Pinpoint the cell where the given text exists, returning its (X, Y) midpoint coordinate. 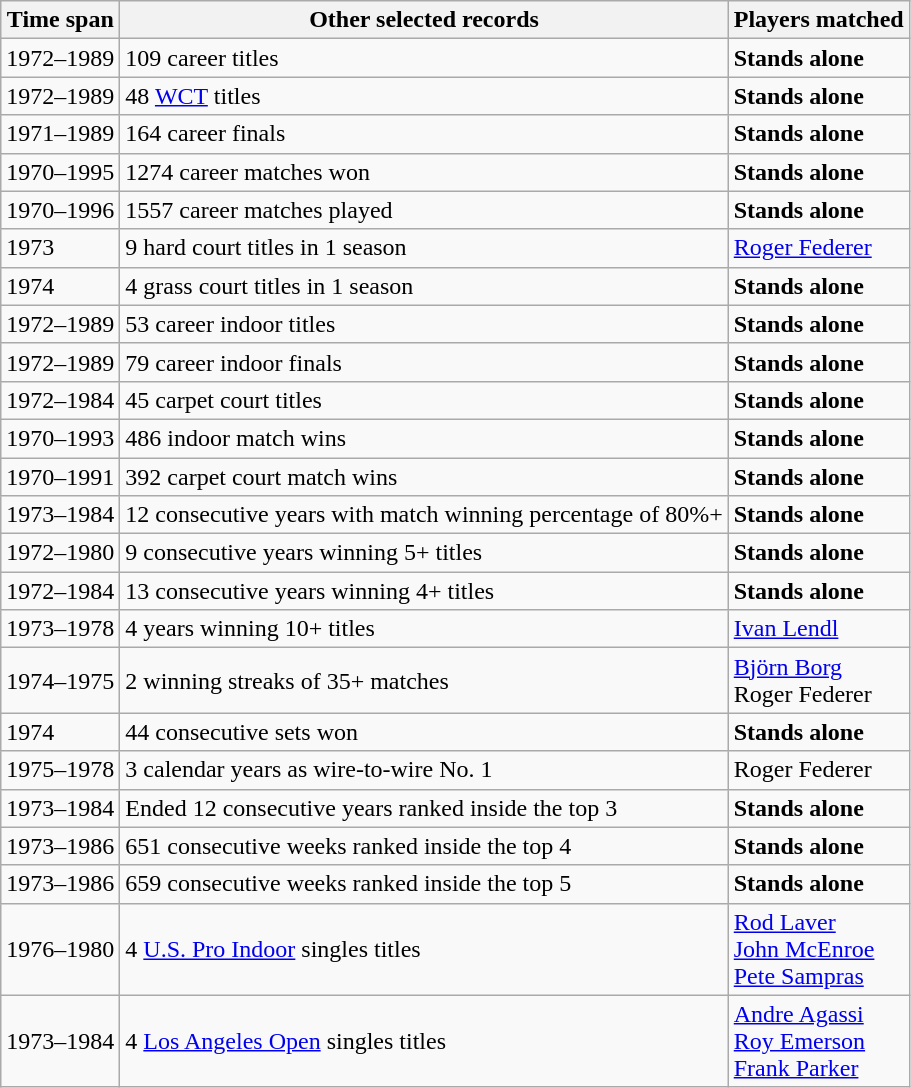
Björn BorgRoger Federer (818, 680)
1973–1978 (60, 629)
164 career finals (424, 134)
Ended 12 consecutive years ranked inside the top 3 (424, 808)
1975–1978 (60, 770)
1970–1996 (60, 210)
44 consecutive sets won (424, 732)
486 indoor match wins (424, 438)
651 consecutive weeks ranked inside the top 4 (424, 846)
3 calendar years as wire-to-wire No. 1 (424, 770)
1971–1989 (60, 134)
Ivan Lendl (818, 629)
4 U.S. Pro Indoor singles titles (424, 949)
79 career indoor finals (424, 362)
Time span (60, 20)
53 career indoor titles (424, 324)
4 Los Angeles Open singles titles (424, 1041)
1970–1993 (60, 438)
4 grass court titles in 1 season (424, 286)
392 carpet court match wins (424, 477)
1972–1980 (60, 553)
1970–1995 (60, 172)
1973 (60, 248)
Other selected records (424, 20)
48 WCT titles (424, 96)
9 hard court titles in 1 season (424, 248)
2 winning streaks of 35+ matches (424, 680)
1274 career matches won (424, 172)
4 years winning 10+ titles (424, 629)
659 consecutive weeks ranked inside the top 5 (424, 884)
1976–1980 (60, 949)
13 consecutive years winning 4+ titles (424, 591)
1557 career matches played (424, 210)
45 carpet court titles (424, 400)
9 consecutive years winning 5+ titles (424, 553)
Players matched (818, 20)
Andre AgassiRoy EmersonFrank Parker (818, 1041)
Rod LaverJohn McEnroePete Sampras (818, 949)
1974–1975 (60, 680)
1970–1991 (60, 477)
109 career titles (424, 58)
12 consecutive years with match winning percentage of 80%+ (424, 515)
